Scan for the cell matching the given text and deliver its [x, y] coordinate at center. 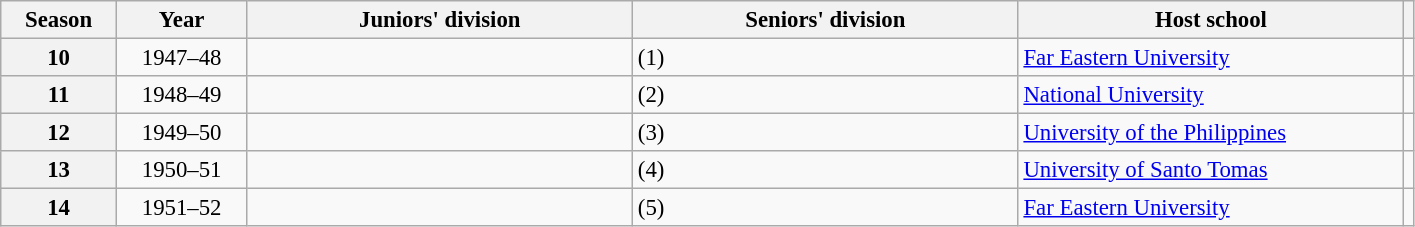
1947–48 [182, 58]
National University [1211, 95]
1948–49 [182, 95]
University of Santo Tomas [1211, 170]
10 [59, 58]
Season [59, 20]
(3) [826, 133]
14 [59, 208]
13 [59, 170]
1949–50 [182, 133]
1951–52 [182, 208]
Seniors' division [826, 20]
Year [182, 20]
University of the Philippines [1211, 133]
Host school [1211, 20]
Juniors' division [440, 20]
1950–51 [182, 170]
(1) [826, 58]
12 [59, 133]
11 [59, 95]
(5) [826, 208]
(4) [826, 170]
(2) [826, 95]
